Scan for the cell matching the given text and deliver its (x, y) coordinate at center. 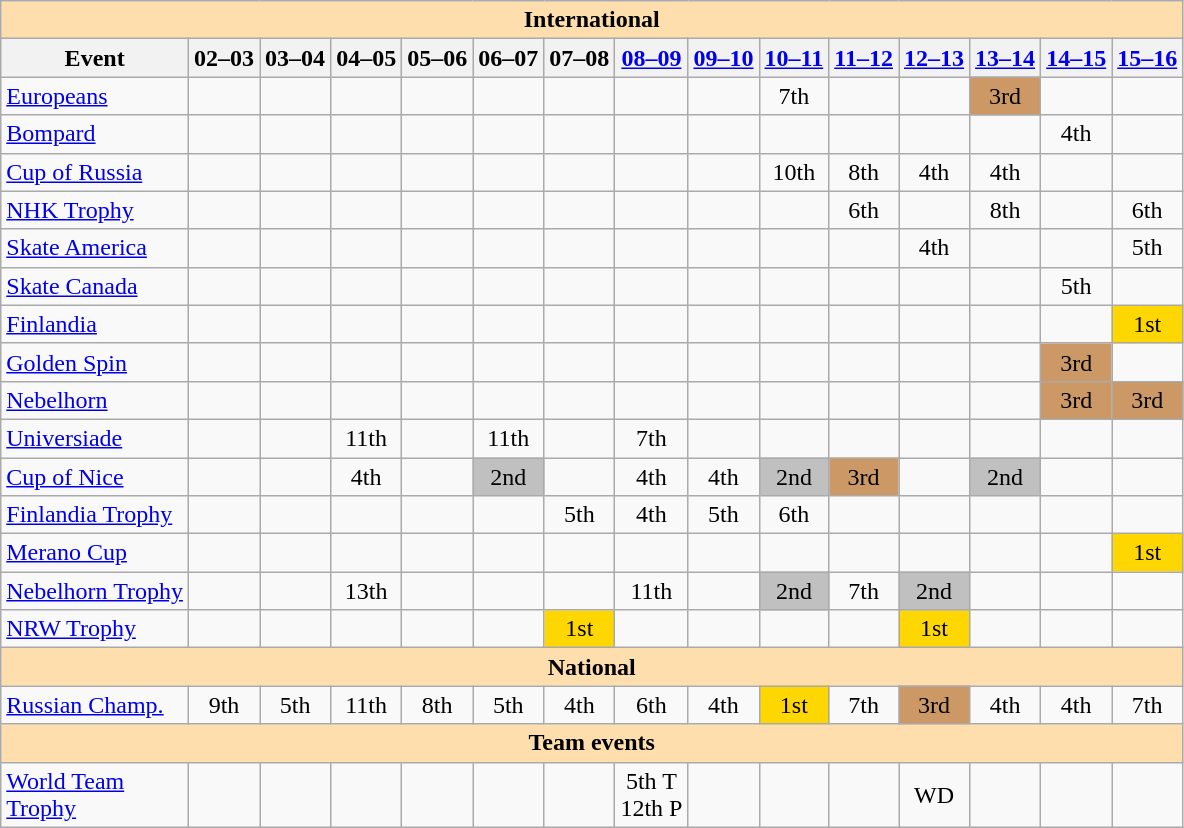
9th (224, 705)
International (592, 20)
Cup of Russia (95, 172)
Event (95, 58)
12–13 (934, 58)
WD (934, 794)
Finlandia (95, 324)
Golden Spin (95, 362)
Cup of Nice (95, 477)
Skate Canada (95, 286)
Bompard (95, 134)
02–03 (224, 58)
03–04 (296, 58)
08–09 (652, 58)
10th (794, 172)
NRW Trophy (95, 629)
14–15 (1076, 58)
Europeans (95, 96)
07–08 (580, 58)
11–12 (864, 58)
04–05 (366, 58)
5th T 12th P (652, 794)
World TeamTrophy (95, 794)
Russian Champ. (95, 705)
15–16 (1148, 58)
13–14 (1006, 58)
National (592, 667)
09–10 (724, 58)
Nebelhorn Trophy (95, 591)
13th (366, 591)
Skate America (95, 248)
10–11 (794, 58)
Team events (592, 743)
06–07 (508, 58)
Nebelhorn (95, 400)
Merano Cup (95, 553)
NHK Trophy (95, 210)
Universiade (95, 438)
Finlandia Trophy (95, 515)
05–06 (438, 58)
